Extract the (x, y) coordinate from the center of the cell holding the provided text.  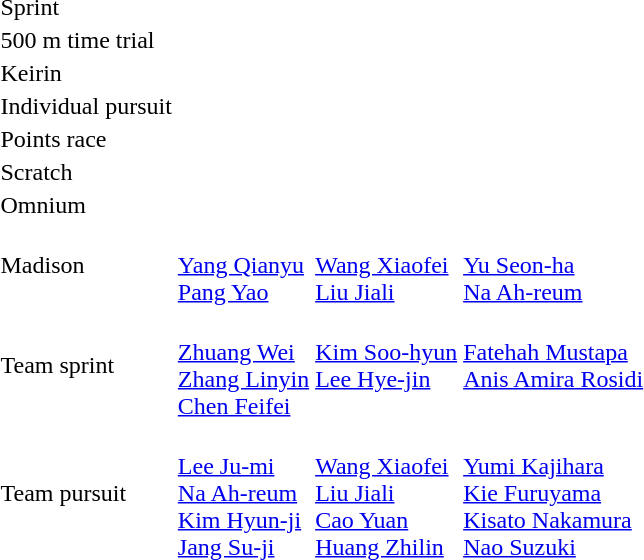
Yang QianyuPang Yao (243, 265)
Kim Soo-hyunLee Hye-jin (386, 366)
Wang XiaofeiLiu Jiali (386, 265)
Zhuang WeiZhang LinyinChen Feifei (243, 366)
